Return (X, Y) of the center of cell containing provided text 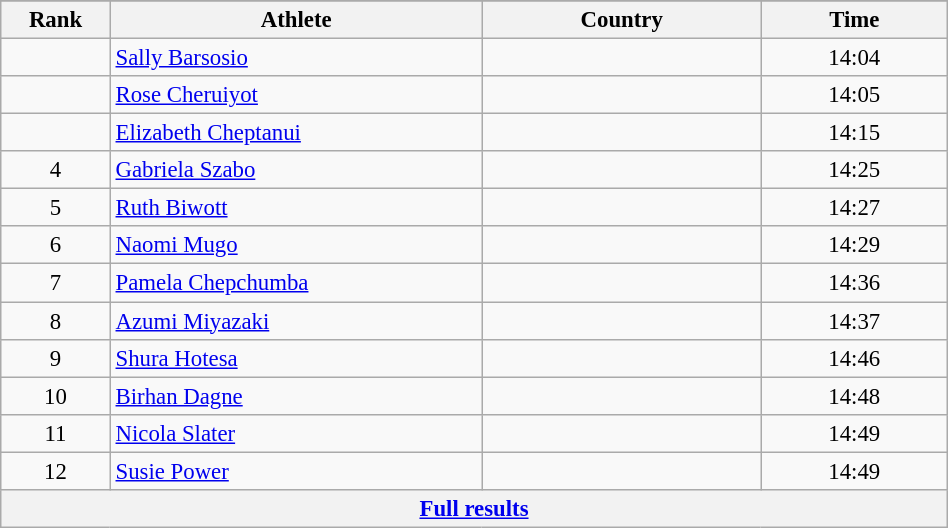
14:37 (854, 321)
Elizabeth Cheptanui (296, 133)
Nicola Slater (296, 433)
Susie Power (296, 471)
12 (56, 471)
Birhan Dagne (296, 396)
Pamela Chepchumba (296, 283)
5 (56, 208)
Ruth Biwott (296, 208)
14:27 (854, 208)
6 (56, 245)
7 (56, 283)
Rank (56, 20)
9 (56, 358)
Sally Barsosio (296, 58)
4 (56, 170)
14:29 (854, 245)
14:36 (854, 283)
14:25 (854, 170)
Naomi Mugo (296, 245)
Rose Cheruiyot (296, 95)
Azumi Miyazaki (296, 321)
Time (854, 20)
10 (56, 396)
Shura Hotesa (296, 358)
14:15 (854, 133)
Country (622, 20)
Gabriela Szabo (296, 170)
14:04 (854, 58)
14:46 (854, 358)
14:05 (854, 95)
8 (56, 321)
14:48 (854, 396)
Full results (474, 509)
Athlete (296, 20)
11 (56, 433)
